Return [X, Y] of the center of cell containing provided text 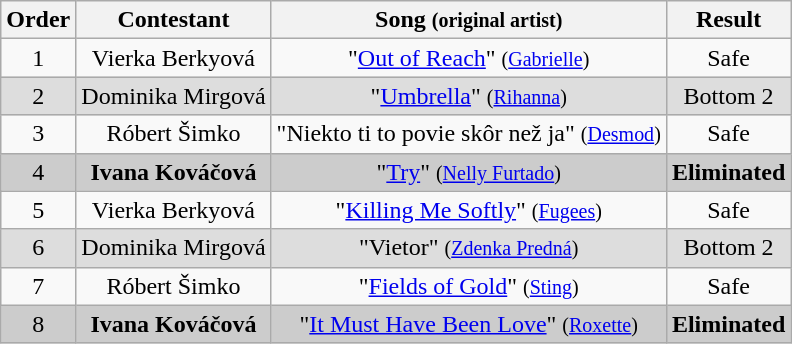
Contestant [174, 20]
2 [38, 96]
5 [38, 210]
"Killing Me Softly" (Fugees) [468, 210]
3 [38, 134]
"Niekto ti to povie skôr než ja" (Desmod) [468, 134]
1 [38, 58]
"It Must Have Been Love" (Roxette) [468, 324]
6 [38, 248]
7 [38, 286]
4 [38, 172]
"Out of Reach" (Gabrielle) [468, 58]
8 [38, 324]
"Fields of Gold" (Sting) [468, 286]
Result [728, 20]
"Umbrella" (Rihanna) [468, 96]
Song (original artist) [468, 20]
"Try" (Nelly Furtado) [468, 172]
"Vietor" (Zdenka Predná) [468, 248]
Order [38, 20]
